Identify which cell holds the provided text, then report its (x, y) central coordinate. 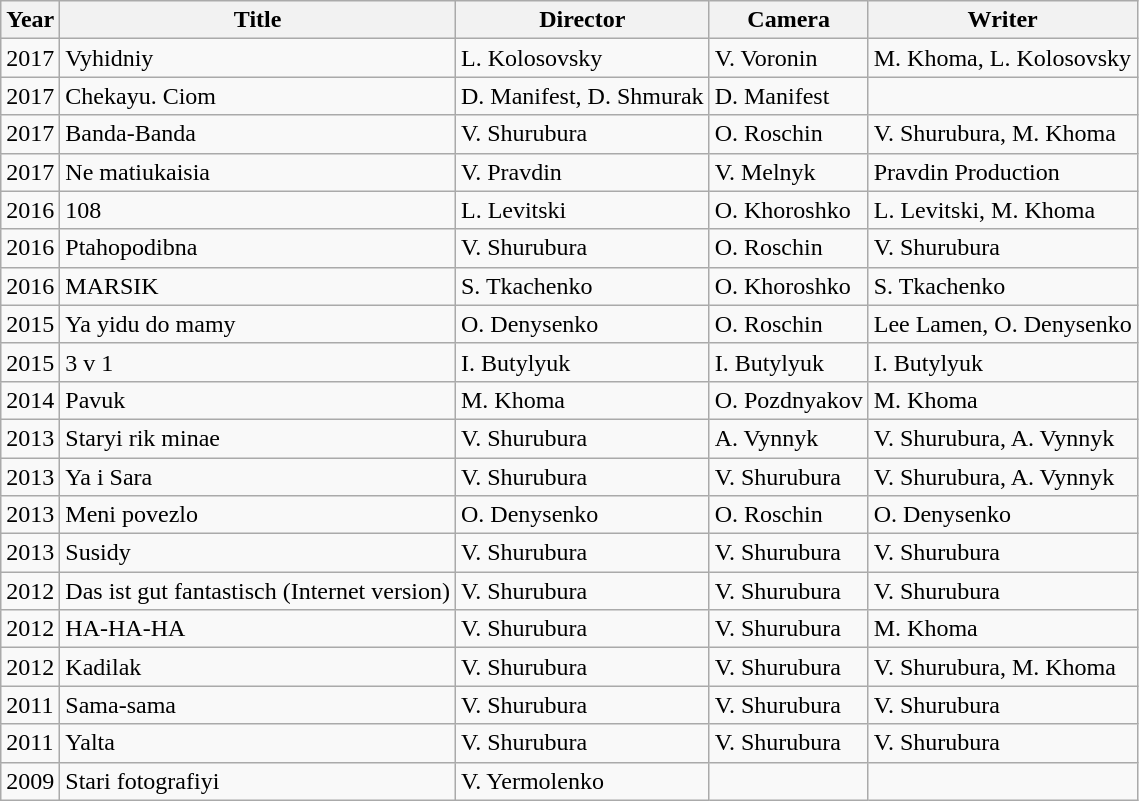
Chekayu. Ciom (258, 96)
L. Kolosovsky (582, 58)
A. Vynnyk (788, 438)
Ya i Sara (258, 477)
Banda-Banda (258, 134)
Das ist gut fantastisch (Internet version) (258, 591)
Pavuk (258, 400)
MARSIK (258, 286)
Pravdin Production (1002, 172)
Sama-sama (258, 705)
Camera (788, 20)
Writer (1002, 20)
Lee Lamen, O. Denysenko (1002, 324)
L. Levitski (582, 210)
O. Pozdnyakov (788, 400)
D. Manifest, D. Shmurak (582, 96)
Yalta (258, 743)
108 (258, 210)
Year (30, 20)
Ya yidu do mamy (258, 324)
Vyhidniy (258, 58)
Title (258, 20)
Kadilak (258, 667)
Staryi rik minae (258, 438)
3 v 1 (258, 362)
L. Levitski, M. Khoma (1002, 210)
Ne matiukaisia (258, 172)
Director (582, 20)
2014 (30, 400)
2009 (30, 781)
Meni povezlo (258, 515)
D. Manifest (788, 96)
V. Melnyk (788, 172)
Ptahopodibna (258, 248)
Susidy (258, 553)
HA-HA-HA (258, 629)
V. Pravdin (582, 172)
M. Khoma, L. Kolosovsky (1002, 58)
V. Voronin (788, 58)
Stari fotografiyi (258, 781)
V. Yermolenko (582, 781)
